From the cell containing the given text, extract its center point as (X, Y) coordinate. 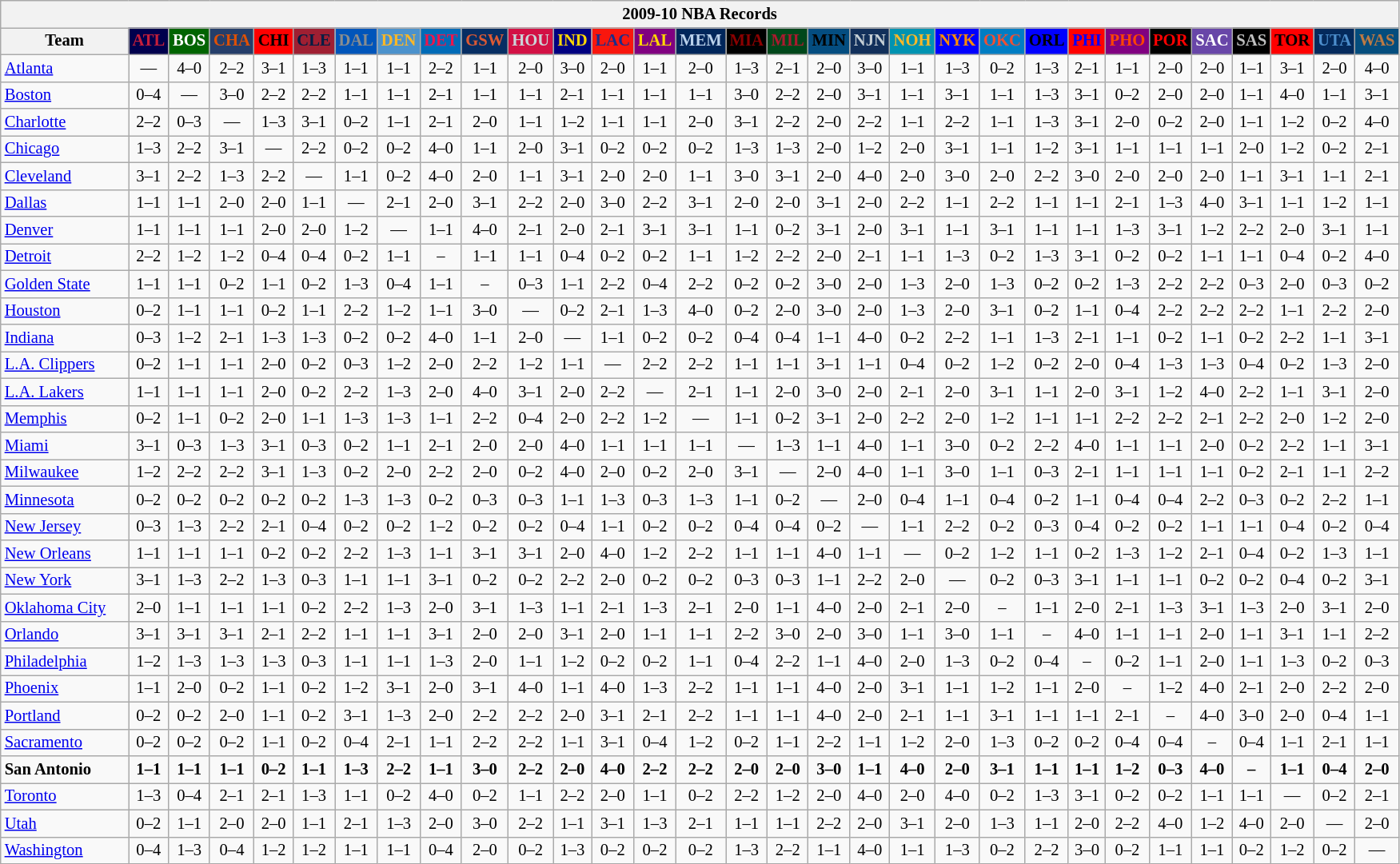
SAS (1251, 41)
BOS (189, 41)
POR (1171, 41)
Orlando (65, 635)
CHI (273, 41)
NJN (870, 41)
LAL (655, 41)
Utah (65, 823)
Golden State (65, 284)
NOH (913, 41)
New York (65, 580)
Dallas (65, 203)
ORL (1047, 41)
New Jersey (65, 527)
ATL (149, 41)
DET (441, 41)
Philadelphia (65, 661)
HOU (531, 41)
DAL (357, 41)
Milwaukee (65, 472)
Minnesota (65, 500)
PHO (1127, 41)
Cleveland (65, 176)
Oklahoma City (65, 607)
DEN (398, 41)
LAC (612, 41)
Chicago (65, 149)
Atlanta (65, 68)
Charlotte (65, 122)
MIL (788, 41)
WAS (1377, 41)
UTA (1334, 41)
IND (572, 41)
Portland (65, 715)
TOR (1292, 41)
Boston (65, 95)
New Orleans (65, 554)
MIN (829, 41)
CHA (232, 41)
Toronto (65, 796)
San Antonio (65, 770)
OKC (1003, 41)
Memphis (65, 419)
Sacramento (65, 743)
MEM (700, 41)
2009-10 NBA Records (700, 14)
Houston (65, 311)
Phoenix (65, 688)
Detroit (65, 257)
Indiana (65, 338)
Denver (65, 229)
PHI (1087, 41)
L.A. Clippers (65, 364)
NYK (957, 41)
MIA (747, 41)
Washington (65, 850)
CLE (313, 41)
SAC (1212, 41)
GSW (485, 41)
L.A. Lakers (65, 392)
Miami (65, 445)
Team (65, 41)
